From the cell containing the given text, extract its center point as (X, Y) coordinate. 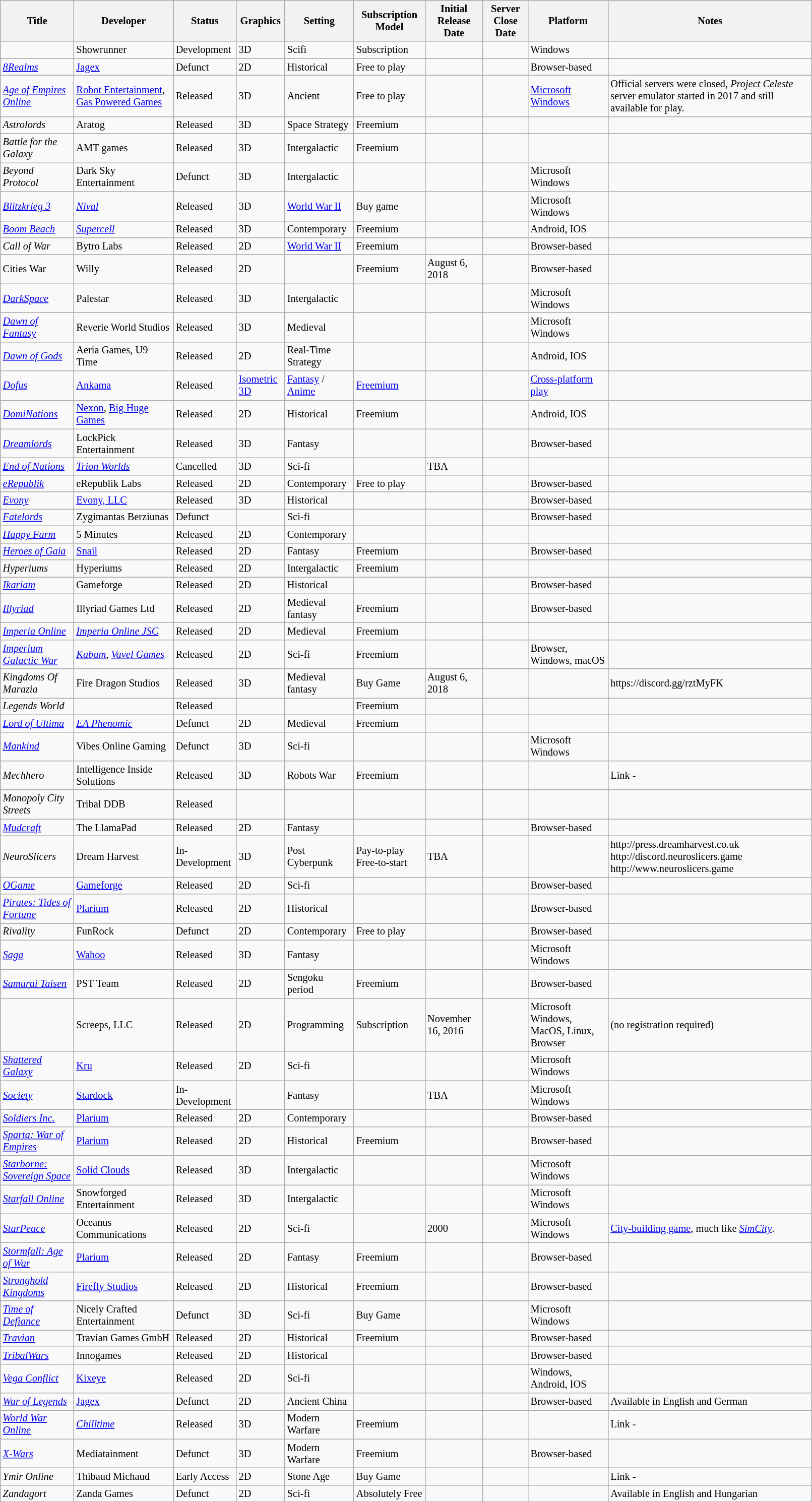
Happy Farm (37, 534)
Subscription Model (389, 21)
Age of Empires Online (37, 96)
NeuroSlicers (37, 856)
Innogames (123, 1355)
World War Online (37, 1424)
https://discord.gg/rztMyFK (710, 683)
Ancient China (320, 1401)
Ancient (320, 96)
Saga (37, 955)
Screeps, LLC (123, 1025)
Stone Age (320, 1476)
Available in English and Hungarian (710, 1493)
Society (37, 1095)
Heroes of Gaia (37, 551)
Windows, Android, IOS (569, 1379)
Blitzkrieg 3 (37, 206)
Robot Entertainment, Gas Powered Games (123, 96)
Server Close Date (506, 21)
Nicely Crafted Entertainment (123, 1316)
Ymir Online (37, 1476)
AMT games (123, 148)
Reverie World Studios (123, 327)
Evony (37, 500)
Vega Conflict (37, 1379)
Post Cyberpunk (320, 856)
Platform (569, 21)
8Realms (37, 67)
Scifi (320, 50)
Willy (123, 269)
Dark Sky Entertainment (123, 177)
Fatelords (37, 517)
Browser, Windows, macOS (569, 654)
City-building game, much like SimCity. (710, 1228)
Buy game (389, 206)
Isometric 3D (261, 386)
Status (205, 21)
FunRock (123, 931)
Development (205, 50)
Mudcraft (37, 828)
Real-Time Strategy (320, 356)
Dream Harvest (123, 856)
Trion Worlds (123, 466)
Shattered Galaxy (37, 1066)
Ikariam (37, 585)
PST Team (123, 984)
StarPeace (37, 1228)
DarkSpace (37, 298)
Starfall Online (37, 1199)
Chilltime (123, 1424)
Mankind (37, 746)
Kru (123, 1066)
Developer (123, 21)
Boom Beach (37, 229)
Monopoly City Streets (37, 804)
Zanda Games (123, 1493)
Vibes Online Gaming (123, 746)
Palestar (123, 298)
Cities War (37, 269)
2000 (454, 1228)
Dawn of Fantasy (37, 327)
Dreamlords (37, 444)
Supercell (123, 229)
Setting (320, 21)
Kingdoms Of Marazia (37, 683)
Zygimantas Berziunas (123, 517)
Early Access (205, 1476)
Beyond Protocol (37, 177)
Wahoo (123, 955)
Mediatainment (123, 1454)
Kabam, Vavel Games (123, 654)
Illyriad Games Ltd (123, 608)
End of Nations (37, 466)
Microsoft Windows, MacOS, Linux, Browser (569, 1025)
Firefly Studios (123, 1286)
Zandagort (37, 1493)
Thibaud Michaud (123, 1476)
(no registration required) (710, 1025)
Aeria Games, U9 Time (123, 356)
Pirates: Tides of Fortune (37, 909)
5 Minutes (123, 534)
Dofus (37, 386)
TribalWars (37, 1355)
Starborne: Sovereign Space (37, 1170)
Soldiers Inc. (37, 1118)
eRepublik (37, 483)
Cross-platform play (569, 386)
November 16, 2016 (454, 1025)
Graphics (261, 21)
Rivality (37, 931)
Nexon, Big Huge Games (123, 414)
Title (37, 21)
Time of Defiance (37, 1316)
Sengoku period (320, 984)
Imperium Galactic War (37, 654)
Pay-to-play Free-to-start (389, 856)
Call of War (37, 246)
Fantasy / Anime (320, 386)
DomiNations (37, 414)
Oceanus Communications (123, 1228)
Ankama (123, 386)
Stronghold Kingdoms (37, 1286)
Astrolords (37, 125)
Space Strategy (320, 125)
Absolutely Free (389, 1493)
Initial Release Date (454, 21)
Nival (123, 206)
Travian (37, 1338)
Available in English and German (710, 1401)
Sparta: War of Empires (37, 1141)
OGame (37, 886)
Aratog (123, 125)
Evony, LLC (123, 500)
Solid Clouds (123, 1170)
Intelligence Inside Solutions (123, 775)
Legends World (37, 706)
Imperia Online JSC (123, 631)
Robots War (320, 775)
eRepublik Labs (123, 483)
Fire Dragon Studios (123, 683)
Snowforged Entertainment (123, 1199)
Travian Games GmbH (123, 1338)
Showrunner (123, 50)
Dawn of Gods (37, 356)
X-Wars (37, 1454)
Tribal DDB (123, 804)
Illyriad (37, 608)
LockPick Entertainment (123, 444)
War of Legends (37, 1401)
Kixeye (123, 1379)
Stormfall: Age of War (37, 1258)
Battle for the Galaxy (37, 148)
Imperia Online (37, 631)
Mechhero (37, 775)
Bytro Labs (123, 246)
Lord of Ultima (37, 723)
The LlamaPad (123, 828)
Cancelled (205, 466)
EA Phenomic (123, 723)
Windows (569, 50)
Stardock (123, 1095)
Samurai Taisen (37, 984)
http://press.dreamharvest.co.uk http://discord.neuroslicers.game http://www.neuroslicers.game (710, 856)
Official servers were closed, Project Celeste server emulator started in 2017 and still available for play. (710, 96)
Programming (320, 1025)
Notes (710, 21)
Snail (123, 551)
